Return the [X, Y] coordinate for the center point of the cell that contains the specified text.  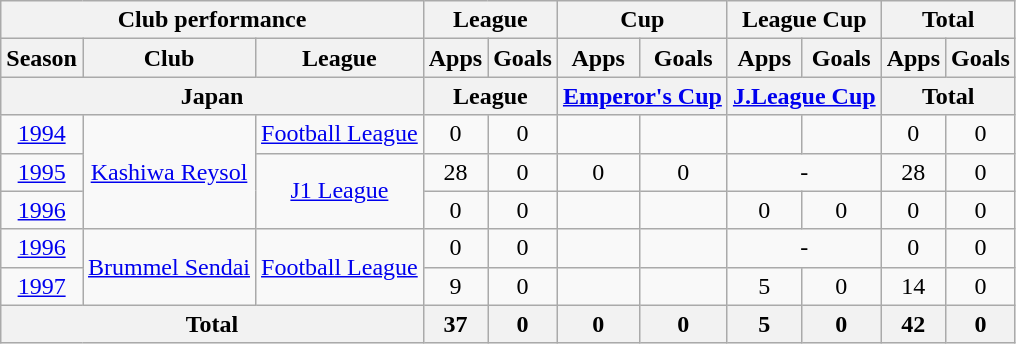
1994 [42, 134]
League Cup [804, 20]
J1 League [340, 191]
Club [168, 58]
Brummel Sendai [168, 267]
9 [455, 286]
37 [455, 324]
Kashiwa Reysol [168, 172]
J.League Cup [804, 96]
14 [913, 286]
42 [913, 324]
Cup [642, 20]
Club performance [212, 20]
Emperor's Cup [642, 96]
1997 [42, 286]
Japan [212, 96]
Season [42, 58]
1995 [42, 172]
